Provide the [X, Y] coordinate of the cell's center where the given text is located.  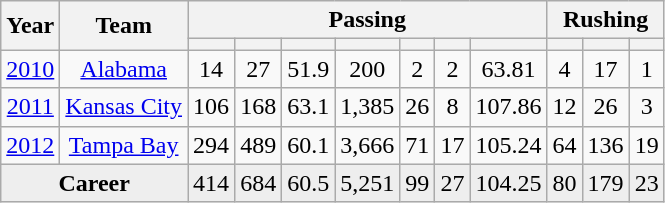
107.86 [508, 107]
2011 [30, 107]
Rushing [606, 20]
136 [606, 145]
684 [258, 183]
Team [124, 26]
Tampa Bay [124, 145]
489 [258, 145]
Passing [368, 20]
Kansas City [124, 107]
71 [418, 145]
5,251 [368, 183]
23 [646, 183]
1 [646, 69]
4 [564, 69]
64 [564, 145]
414 [212, 183]
2010 [30, 69]
12 [564, 107]
99 [418, 183]
294 [212, 145]
2012 [30, 145]
60.1 [308, 145]
63.1 [308, 107]
8 [452, 107]
104.25 [508, 183]
3 [646, 107]
168 [258, 107]
51.9 [308, 69]
1,385 [368, 107]
Alabama [124, 69]
63.81 [508, 69]
19 [646, 145]
200 [368, 69]
179 [606, 183]
14 [212, 69]
60.5 [308, 183]
Year [30, 26]
80 [564, 183]
3,666 [368, 145]
106 [212, 107]
105.24 [508, 145]
Career [94, 183]
